For the text-containing cell, return its midpoint in (X, Y) coordinate format. 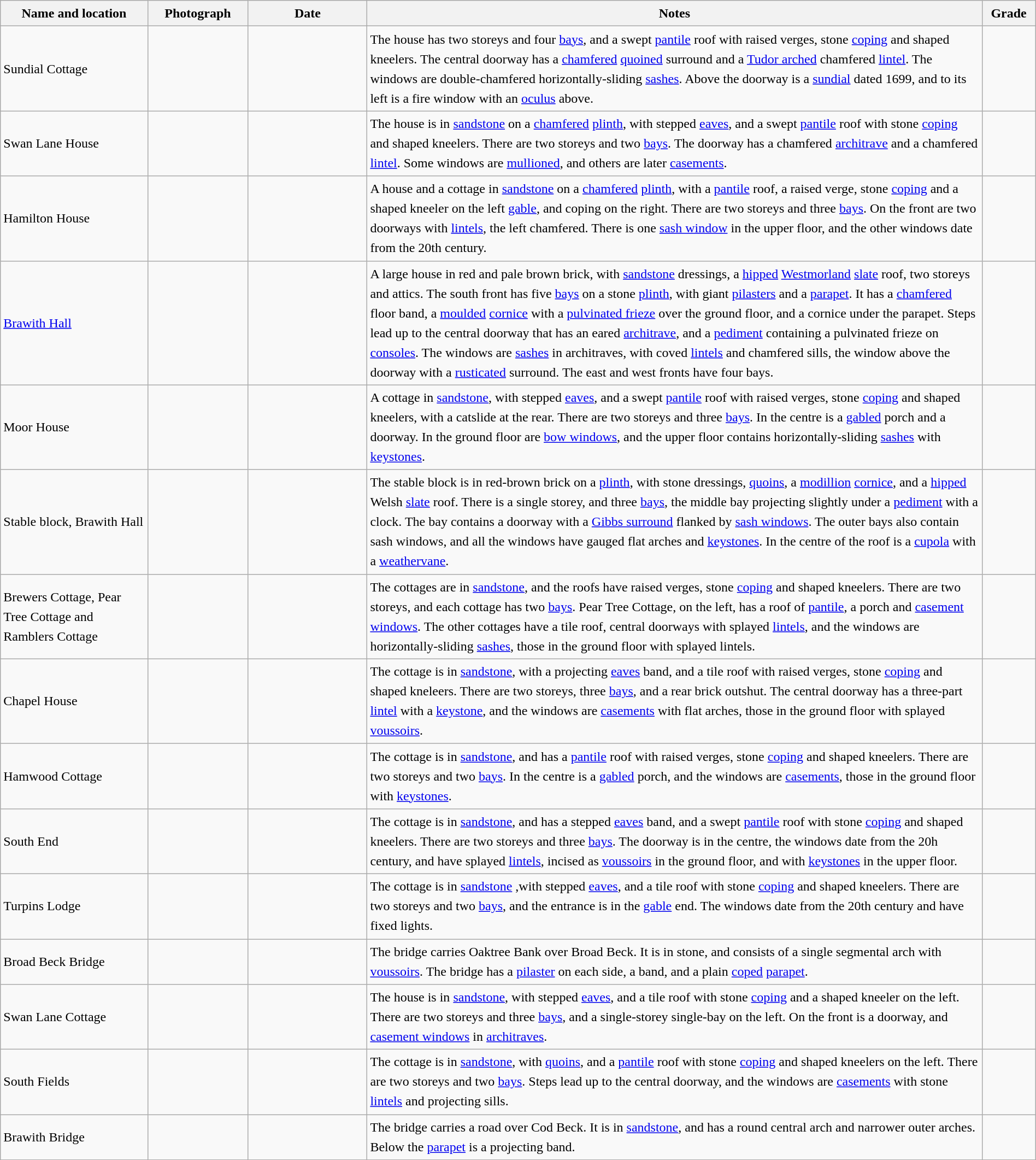
Broad Beck Bridge (74, 962)
Swan Lane Cottage (74, 1017)
Brewers Cottage, Pear Tree Cottage and Ramblers Cottage (74, 617)
Brawith Hall (74, 323)
South End (74, 841)
Brawith Bridge (74, 1137)
Sundial Cottage (74, 69)
Turpins Lodge (74, 906)
Photograph (198, 13)
Hamwood Cottage (74, 776)
Swan Lane House (74, 143)
Date (308, 13)
Notes (674, 13)
Grade (1009, 13)
Chapel House (74, 701)
Name and location (74, 13)
South Fields (74, 1082)
Stable block, Brawith Hall (74, 522)
Hamilton House (74, 219)
Moor House (74, 427)
